Provide the (x, y) coordinate of the cell's center where the given text is located.  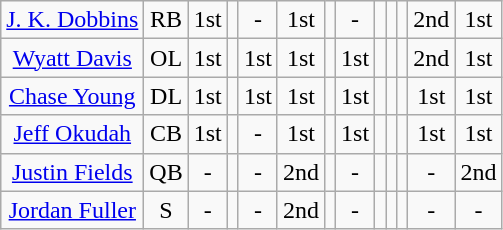
Chase Young (72, 96)
CB (166, 134)
DL (166, 96)
RB (166, 20)
S (166, 210)
QB (166, 172)
Justin Fields (72, 172)
Jordan Fuller (72, 210)
J. K. Dobbins (72, 20)
Wyatt Davis (72, 58)
OL (166, 58)
Jeff Okudah (72, 134)
